Detect which cell encompasses the target text, then output its (X, Y) center coordinate. 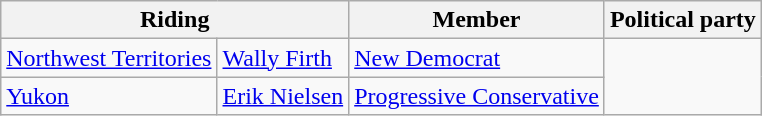
Political party (682, 20)
New Democrat (477, 58)
Northwest Territories (109, 58)
Erik Nielsen (283, 96)
Member (477, 20)
Riding (175, 20)
Wally Firth (283, 58)
Progressive Conservative (477, 96)
Yukon (109, 96)
